Return [X, Y] of the center of cell containing provided text 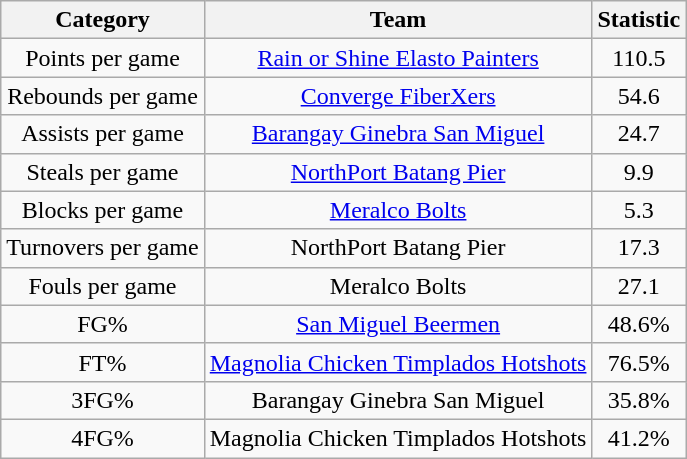
Converge FiberXers [398, 96]
3FG% [102, 400]
Points per game [102, 58]
Rebounds per game [102, 96]
27.1 [639, 286]
Blocks per game [102, 210]
54.6 [639, 96]
17.3 [639, 248]
Team [398, 20]
FT% [102, 362]
San Miguel Beermen [398, 324]
9.9 [639, 172]
5.3 [639, 210]
48.6% [639, 324]
35.8% [639, 400]
Rain or Shine Elasto Painters [398, 58]
24.7 [639, 134]
Fouls per game [102, 286]
4FG% [102, 438]
41.2% [639, 438]
Category [102, 20]
110.5 [639, 58]
Steals per game [102, 172]
Turnovers per game [102, 248]
Statistic [639, 20]
FG% [102, 324]
Assists per game [102, 134]
76.5% [639, 362]
